Search for the cell housing the specified text and yield its [x, y] center coordinate. 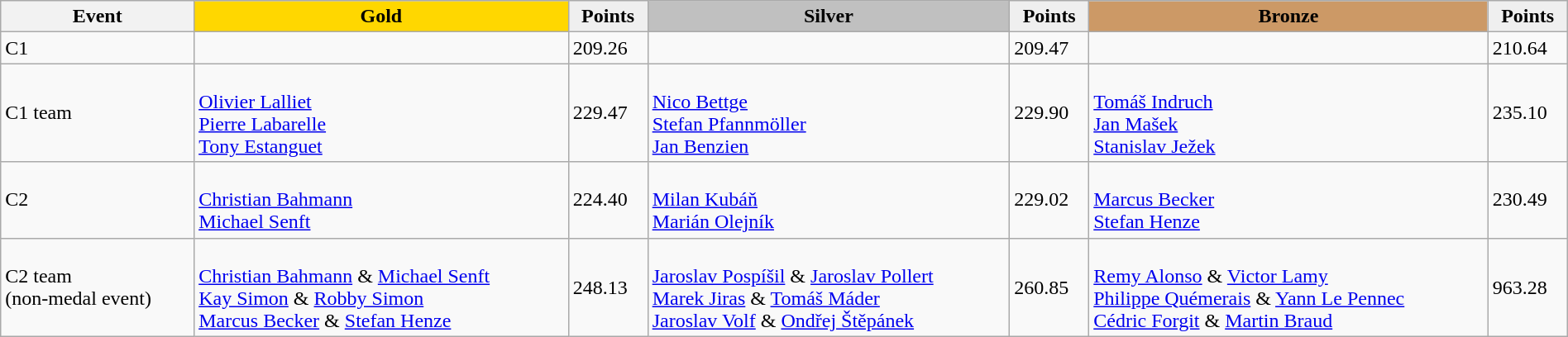
235.10 [1527, 112]
963.28 [1527, 287]
C2 [98, 200]
Nico BettgeStefan PfannmöllerJan Benzien [829, 112]
Event [98, 17]
C1 team [98, 112]
248.13 [608, 287]
Remy Alonso & Victor LamyPhilippe Quémerais & Yann Le PennecCédric Forgit & Martin Braud [1288, 287]
Milan KubáňMarián Olejník [829, 200]
Gold [381, 17]
Silver [829, 17]
C1 [98, 48]
C2 team(non-medal event) [98, 287]
Marcus BeckerStefan Henze [1288, 200]
229.02 [1049, 200]
260.85 [1049, 287]
Christian Bahmann & Michael SenftKay Simon & Robby SimonMarcus Becker & Stefan Henze [381, 287]
224.40 [608, 200]
Olivier LallietPierre LabarelleTony Estanguet [381, 112]
210.64 [1527, 48]
209.47 [1049, 48]
Tomáš IndruchJan MašekStanislav Ježek [1288, 112]
Jaroslav Pospíšil & Jaroslav PollertMarek Jiras & Tomáš MáderJaroslav Volf & Ondřej Štěpánek [829, 287]
Bronze [1288, 17]
Christian BahmannMichael Senft [381, 200]
229.90 [1049, 112]
229.47 [608, 112]
209.26 [608, 48]
230.49 [1527, 200]
